Determine the (X, Y) coordinate at the center of the cell enclosing the given text.  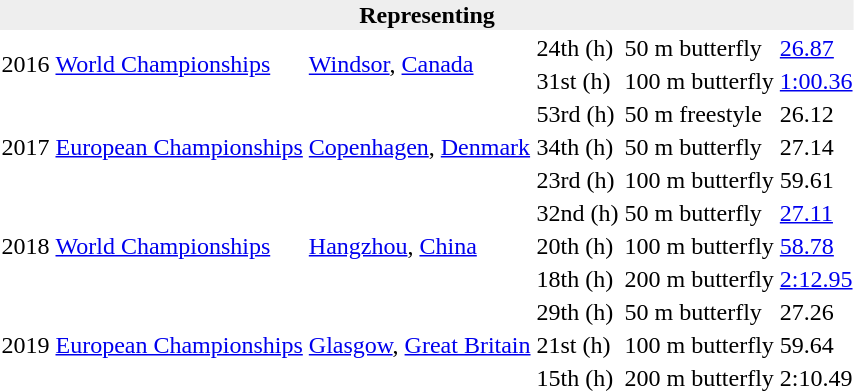
21st (h) (578, 345)
27.11 (816, 213)
59.61 (816, 180)
2017 (26, 147)
23rd (h) (578, 180)
Representing (427, 15)
27.26 (816, 312)
200 m butterfly (699, 279)
Windsor, Canada (420, 64)
Hangzhou, China (420, 246)
1:00.36 (816, 81)
26.12 (816, 114)
European Championships (179, 147)
20th (h) (578, 246)
2018 (26, 246)
2016 (26, 64)
27.14 (816, 147)
32nd (h) (578, 213)
29th (h) (578, 312)
18th (h) (578, 279)
2:12.95 (816, 279)
53rd (h) (578, 114)
59.64 (816, 345)
50 m freestyle (699, 114)
31st (h) (578, 81)
58.78 (816, 246)
26.87 (816, 48)
34th (h) (578, 147)
Copenhagen, Denmark (420, 147)
24th (h) (578, 48)
